From the cell containing the given text, extract its center point as [X, Y] coordinate. 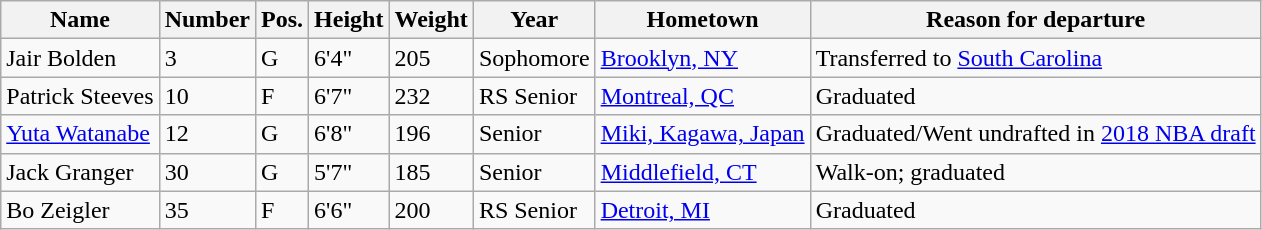
Miki, Kagawa, Japan [702, 134]
6'4" [349, 58]
Bo Zeigler [80, 210]
Middlefield, CT [702, 172]
35 [207, 210]
Reason for departure [1036, 20]
185 [431, 172]
5'7" [349, 172]
Weight [431, 20]
Number [207, 20]
12 [207, 134]
6'6" [349, 210]
Sophomore [534, 58]
Transferred to South Carolina [1036, 58]
196 [431, 134]
Yuta Watanabe [80, 134]
Patrick Steeves [80, 96]
Walk-on; graduated [1036, 172]
Graduated/Went undrafted in 2018 NBA draft [1036, 134]
3 [207, 58]
Hometown [702, 20]
Brooklyn, NY [702, 58]
232 [431, 96]
Jack Granger [80, 172]
Height [349, 20]
200 [431, 210]
Year [534, 20]
6'8" [349, 134]
30 [207, 172]
205 [431, 58]
Detroit, MI [702, 210]
Pos. [282, 20]
Montreal, QC [702, 96]
10 [207, 96]
6'7" [349, 96]
Name [80, 20]
Jair Bolden [80, 58]
